Return (x, y) of the center of cell containing provided text 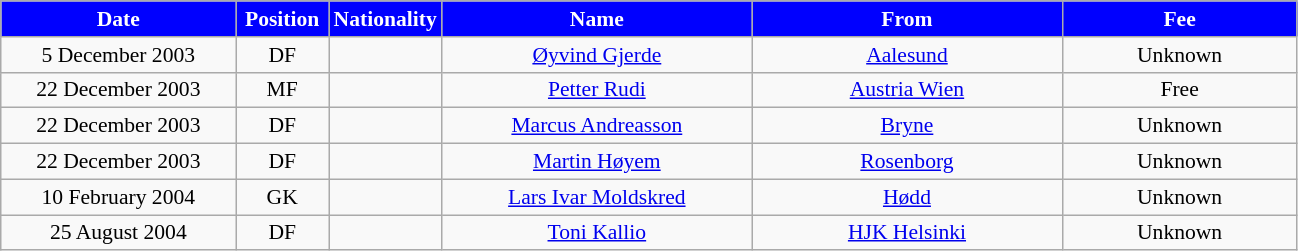
Lars Ivar Moldskred (597, 197)
Øyvind Gjerde (597, 55)
10 February 2004 (118, 197)
HJK Helsinki (907, 233)
Position (282, 19)
25 August 2004 (118, 233)
GK (282, 197)
Austria Wien (907, 90)
Aalesund (907, 55)
Bryne (907, 126)
Fee (1180, 19)
Free (1180, 90)
Martin Høyem (597, 162)
5 December 2003 (118, 55)
Marcus Andreasson (597, 126)
Hødd (907, 197)
From (907, 19)
MF (282, 90)
Name (597, 19)
Petter Rudi (597, 90)
Date (118, 19)
Toni Kallio (597, 233)
Nationality (384, 19)
Rosenborg (907, 162)
